Search for the cell housing the specified text and yield its (X, Y) center coordinate. 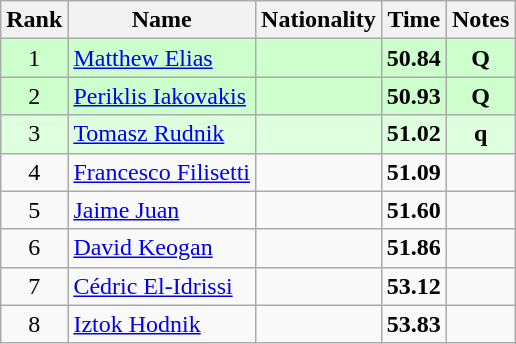
Rank (34, 20)
Name (162, 20)
51.09 (414, 172)
1 (34, 58)
8 (34, 324)
50.84 (414, 58)
David Keogan (162, 248)
Tomasz Rudnik (162, 134)
3 (34, 134)
Time (414, 20)
Nationality (319, 20)
7 (34, 286)
Jaime Juan (162, 210)
51.86 (414, 248)
Cédric El-Idrissi (162, 286)
53.12 (414, 286)
Francesco Filisetti (162, 172)
50.93 (414, 96)
Matthew Elias (162, 58)
51.02 (414, 134)
6 (34, 248)
Notes (480, 20)
q (480, 134)
53.83 (414, 324)
Periklis Iakovakis (162, 96)
5 (34, 210)
2 (34, 96)
Iztok Hodnik (162, 324)
51.60 (414, 210)
4 (34, 172)
